For the text-containing cell, return its midpoint in (x, y) coordinate format. 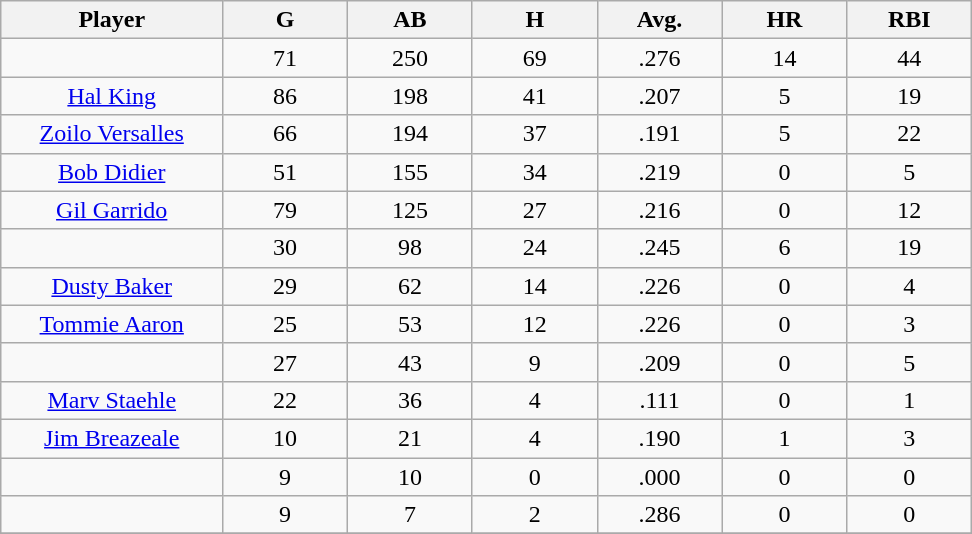
29 (286, 286)
198 (410, 96)
Hal King (112, 96)
51 (286, 172)
24 (534, 248)
43 (410, 362)
Avg. (660, 20)
25 (286, 324)
.216 (660, 210)
G (286, 20)
.000 (660, 477)
.286 (660, 515)
H (534, 20)
62 (410, 286)
.207 (660, 96)
66 (286, 134)
.209 (660, 362)
HR (784, 20)
.191 (660, 134)
125 (410, 210)
194 (410, 134)
Zoilo Versalles (112, 134)
.219 (660, 172)
Dusty Baker (112, 286)
Marv Staehle (112, 400)
Jim Breazeale (112, 438)
69 (534, 58)
41 (534, 96)
.245 (660, 248)
98 (410, 248)
79 (286, 210)
37 (534, 134)
71 (286, 58)
44 (910, 58)
21 (410, 438)
.111 (660, 400)
34 (534, 172)
2 (534, 515)
86 (286, 96)
250 (410, 58)
AB (410, 20)
Gil Garrido (112, 210)
53 (410, 324)
.190 (660, 438)
155 (410, 172)
30 (286, 248)
6 (784, 248)
Player (112, 20)
36 (410, 400)
7 (410, 515)
Tommie Aaron (112, 324)
Bob Didier (112, 172)
RBI (910, 20)
.276 (660, 58)
